Locate the cell with the specified text and output its (X, Y) center coordinate. 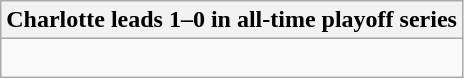
Charlotte leads 1–0 in all-time playoff series (232, 20)
